For the text-containing cell, return its midpoint in [X, Y] coordinate format. 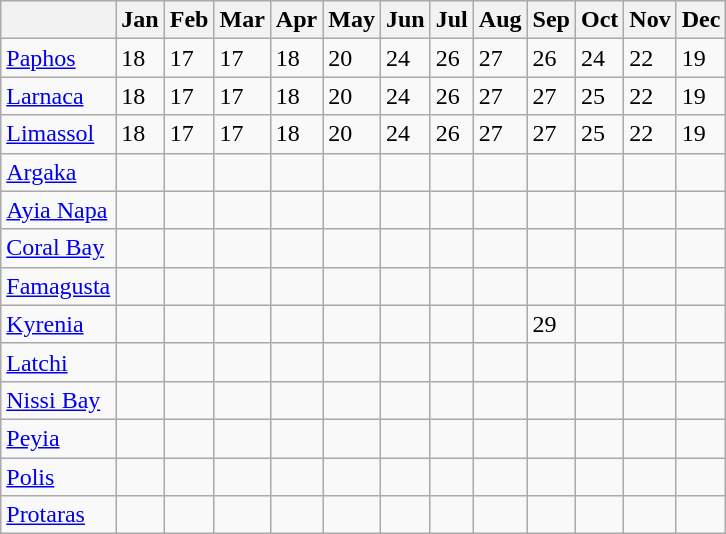
Kyrenia [58, 324]
Larnaca [58, 96]
Jan [140, 20]
Jun [405, 20]
Paphos [58, 58]
Argaka [58, 172]
Sep [551, 20]
Famagusta [58, 286]
Feb [189, 20]
Latchi [58, 362]
Nissi Bay [58, 400]
Polis [58, 477]
Coral Bay [58, 248]
Apr [296, 20]
29 [551, 324]
May [352, 20]
Protaras [58, 515]
Limassol [58, 134]
Ayia Napa [58, 210]
Peyia [58, 438]
Mar [242, 20]
Aug [500, 20]
Dec [701, 20]
Nov [650, 20]
Jul [452, 20]
Oct [599, 20]
